Find where the given text appears and provide that cell's center as [X, Y] coordinate. 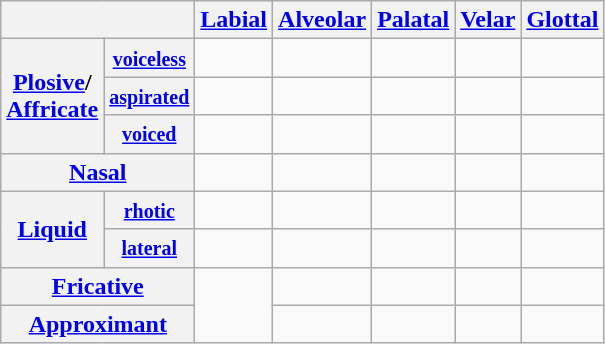
voiceless [150, 58]
Labial [234, 20]
Nasal [98, 172]
Velar [488, 20]
rhotic [150, 210]
voiced [150, 134]
Palatal [414, 20]
Approximant [98, 324]
lateral [150, 248]
Fricative [98, 286]
Liquid [52, 229]
Plosive/Affricate [52, 96]
Alveolar [322, 20]
Glottal [562, 20]
aspirated [150, 96]
